Detect which cell encompasses the target text, then output its [X, Y] center coordinate. 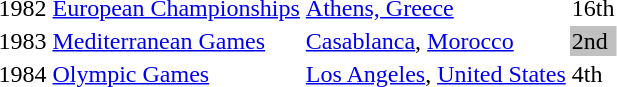
2nd [593, 41]
Casablanca, Morocco [436, 41]
Mediterranean Games [176, 41]
